Determine the (X, Y) coordinate at the center of the cell enclosing the given text.  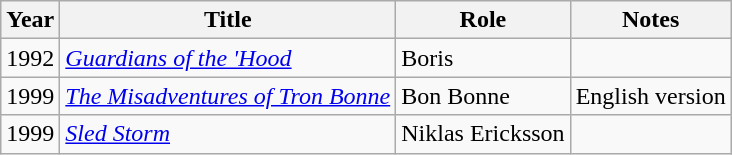
Guardians of the 'Hood (228, 58)
Sled Storm (228, 134)
English version (650, 96)
Notes (650, 20)
Boris (483, 58)
Year (30, 20)
Niklas Ericksson (483, 134)
Title (228, 20)
The Misadventures of Tron Bonne (228, 96)
Role (483, 20)
Bon Bonne (483, 96)
1992 (30, 58)
